Locate the cell with the specified text and output its (X, Y) center coordinate. 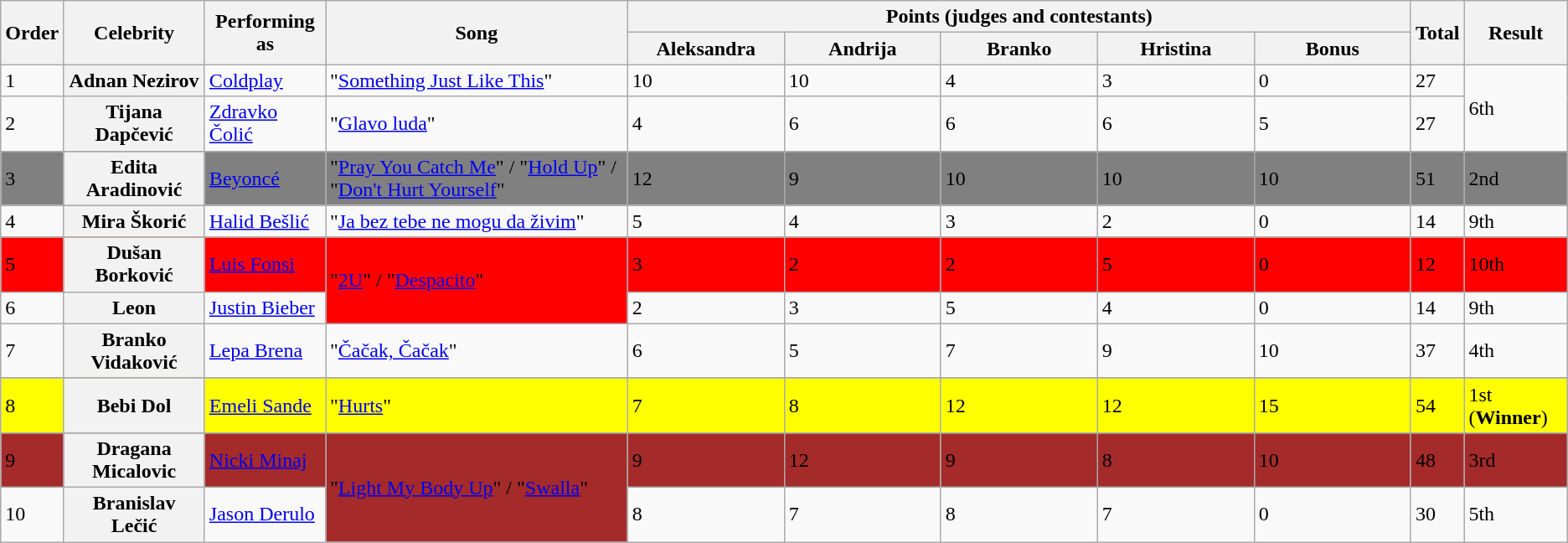
Halid Bešlić (265, 221)
Aleksandra (705, 49)
Branko Vidaković (134, 350)
30 (1437, 515)
Andrija (863, 49)
"Pray You Catch Me" / "Hold Up" / "Don't Hurt Yourself" (477, 178)
Jason Derulo (265, 515)
54 (1437, 406)
Justin Bieber (265, 308)
Nicki Minaj (265, 459)
1 (32, 80)
Mira Škorić (134, 221)
Dragana Micalovic (134, 459)
37 (1437, 350)
Branislav Lečić (134, 515)
10th (1516, 265)
Tijana Dapčević (134, 124)
"Ja bez tebe ne mogu da živim" (477, 221)
Leon (134, 308)
Celebrity (134, 33)
Song (477, 33)
"Light My Body Up" / "Swalla" (477, 487)
3rd (1516, 459)
Luis Fonsi (265, 265)
51 (1437, 178)
6th (1516, 107)
Lepa Brena (265, 350)
4th (1516, 350)
Total (1437, 33)
Beyoncé (265, 178)
Bebi Dol (134, 406)
"2U" / "Despacito" (477, 280)
Branko (1019, 49)
"Čačak, Čačak" (477, 350)
1st (Winner) (1516, 406)
Coldplay (265, 80)
2nd (1516, 178)
Result (1516, 33)
Emeli Sande (265, 406)
Points (judges and contestants) (1019, 17)
Performing as (265, 33)
48 (1437, 459)
Dušan Borković (134, 265)
Bonus (1332, 49)
"Glavo luda" (477, 124)
Adnan Nezirov (134, 80)
Zdravko Čolić (265, 124)
Hristina (1176, 49)
Edita Aradinović (134, 178)
"Hurts" (477, 406)
5th (1516, 515)
Order (32, 33)
"Something Just Like This" (477, 80)
15 (1332, 406)
